Find where the given text appears and provide that cell's center as [X, Y] coordinate. 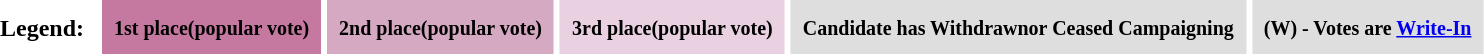
3rd place(popular vote) [672, 27]
Candidate has Withdrawnor Ceased Campaigning [1018, 27]
Legend: [48, 27]
(W) - Votes are Write-In [1368, 27]
1st place(popular vote) [212, 27]
2nd place(popular vote) [440, 27]
